Pinpoint the cell where the given text exists, returning its (x, y) midpoint coordinate. 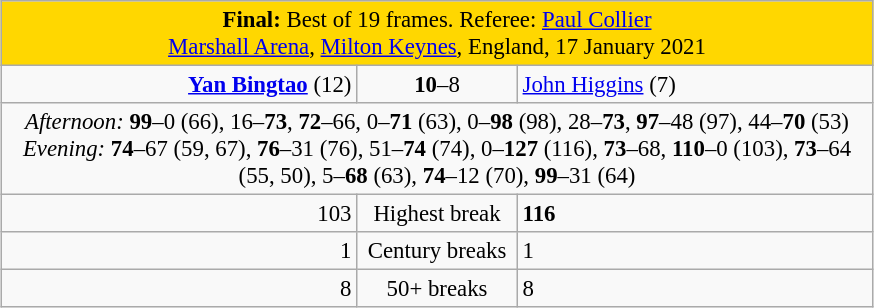
Yan Bingtao (12) (179, 85)
Century breaks (438, 251)
116 (695, 214)
John Higgins (7) (695, 85)
Highest break (438, 214)
103 (179, 214)
50+ breaks (438, 289)
Final: Best of 19 frames. Referee: Paul Collier Marshall Arena, Milton Keynes, England, 17 January 2021 (437, 34)
10–8 (438, 85)
